Search for the cell housing the specified text and yield its (X, Y) center coordinate. 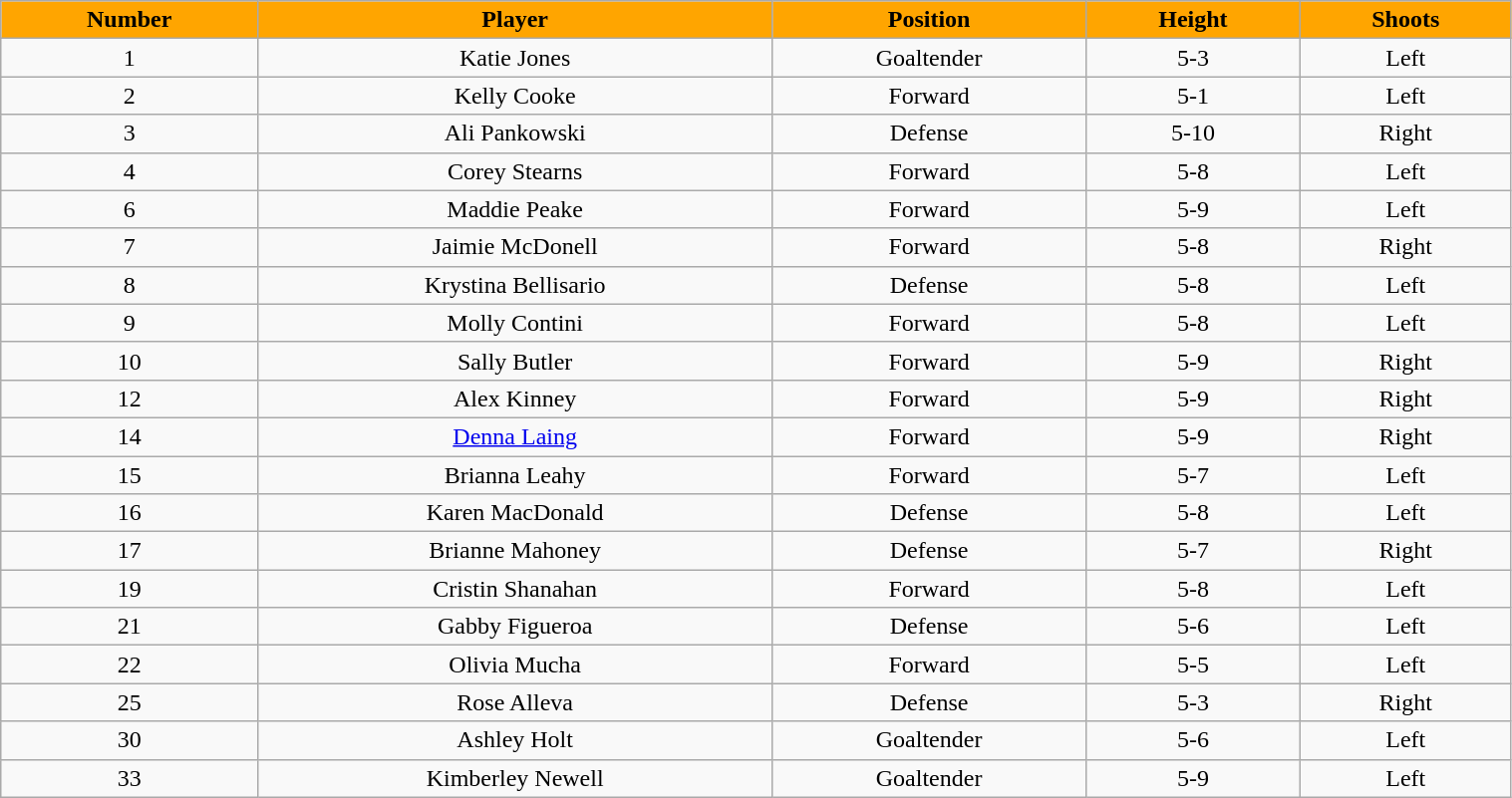
Rose Alleva (515, 702)
9 (130, 323)
30 (130, 740)
3 (130, 133)
Player (515, 20)
Brianna Leahy (515, 475)
15 (130, 475)
Kimberley Newell (515, 778)
Ashley Holt (515, 740)
Cristin Shanahan (515, 589)
Krystina Bellisario (515, 285)
5-1 (1192, 96)
4 (130, 171)
Kelly Cooke (515, 96)
5-10 (1192, 133)
14 (130, 436)
25 (130, 702)
10 (130, 361)
2 (130, 96)
Karen MacDonald (515, 513)
Ali Pankowski (515, 133)
1 (130, 58)
Katie Jones (515, 58)
17 (130, 551)
5-5 (1192, 665)
Corey Stearns (515, 171)
22 (130, 665)
12 (130, 399)
Jaimie McDonell (515, 247)
Alex Kinney (515, 399)
Denna Laing (515, 436)
Sally Butler (515, 361)
19 (130, 589)
Number (130, 20)
7 (130, 247)
Shoots (1405, 20)
Height (1192, 20)
16 (130, 513)
21 (130, 627)
Molly Contini (515, 323)
33 (130, 778)
8 (130, 285)
Position (929, 20)
Gabby Figueroa (515, 627)
Olivia Mucha (515, 665)
Maddie Peake (515, 209)
6 (130, 209)
Brianne Mahoney (515, 551)
